Return the [x, y] coordinate for the center point of the cell that contains the specified text.  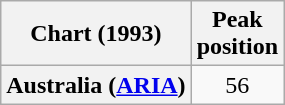
56 [237, 85]
Chart (1993) [96, 34]
Peakposition [237, 34]
Australia (ARIA) [96, 85]
